Pinpoint the cell where the given text exists, returning its [x, y] midpoint coordinate. 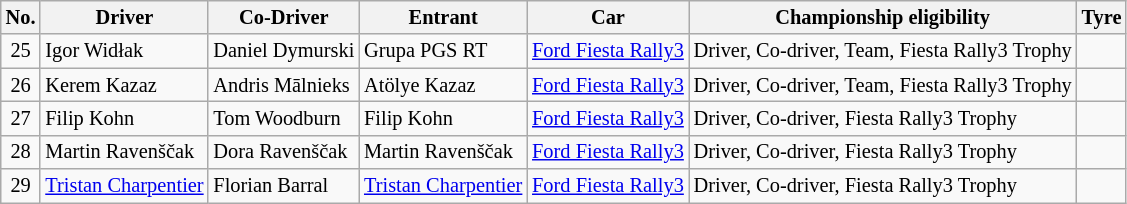
Entrant [443, 17]
Driver [124, 17]
Atölye Kazaz [443, 85]
Car [608, 17]
27 [21, 118]
Grupa PGS RT [443, 51]
25 [21, 51]
26 [21, 85]
29 [21, 186]
Kerem Kazaz [124, 85]
28 [21, 152]
Tyre [1102, 17]
Andris Mālnieks [284, 85]
Tom Woodburn [284, 118]
Dora Ravenščak [284, 152]
Daniel Dymurski [284, 51]
Championship eligibility [883, 17]
No. [21, 17]
Igor Widłak [124, 51]
Co-Driver [284, 17]
Florian Barral [284, 186]
